Determine the [X, Y] coordinate at the center of the cell enclosing the given text.  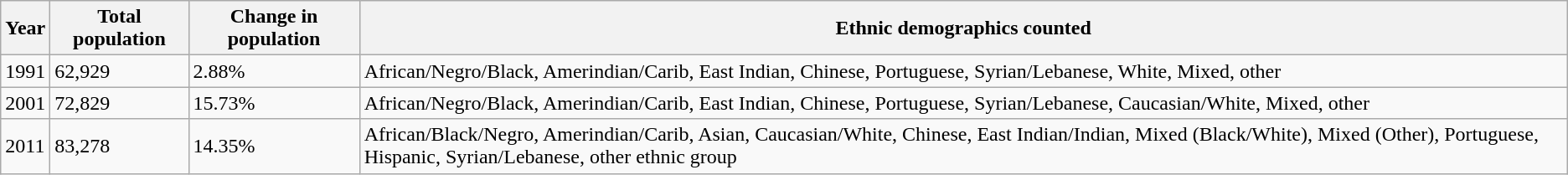
83,278 [119, 146]
Ethnic demographics counted [963, 28]
2001 [25, 103]
72,829 [119, 103]
Total population [119, 28]
62,929 [119, 71]
African/Negro/Black, Amerindian/Carib, East Indian, Chinese, Portuguese, Syrian/Lebanese, White, Mixed, other [963, 71]
2.88% [274, 71]
1991 [25, 71]
15.73% [274, 103]
African/Negro/Black, Amerindian/Carib, East Indian, Chinese, Portuguese, Syrian/Lebanese, Caucasian/White, Mixed, other [963, 103]
14.35% [274, 146]
Year [25, 28]
Change in population [274, 28]
2011 [25, 146]
